For the text-containing cell, return its midpoint in [X, Y] coordinate format. 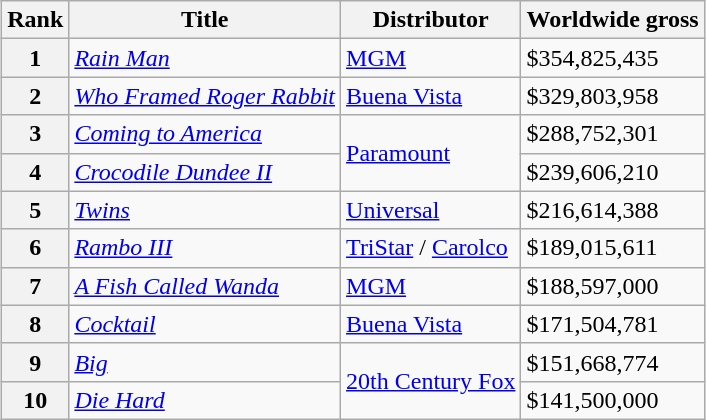
2 [36, 96]
9 [36, 362]
TriStar / Carolco [431, 248]
A Fish Called Wanda [205, 286]
Rank [36, 20]
Big [205, 362]
1 [36, 58]
6 [36, 248]
$216,614,388 [612, 210]
Twins [205, 210]
10 [36, 400]
$239,606,210 [612, 172]
Who Framed Roger Rabbit [205, 96]
Paramount [431, 153]
Worldwide gross [612, 20]
7 [36, 286]
$171,504,781 [612, 324]
5 [36, 210]
20th Century Fox [431, 381]
$329,803,958 [612, 96]
Universal [431, 210]
$151,668,774 [612, 362]
$189,015,611 [612, 248]
$141,500,000 [612, 400]
$288,752,301 [612, 134]
Die Hard [205, 400]
Rain Man [205, 58]
$354,825,435 [612, 58]
$188,597,000 [612, 286]
Coming to America [205, 134]
Title [205, 20]
Crocodile Dundee II [205, 172]
Cocktail [205, 324]
4 [36, 172]
3 [36, 134]
Rambo III [205, 248]
Distributor [431, 20]
8 [36, 324]
